Pinpoint the cell where the given text exists, returning its [X, Y] midpoint coordinate. 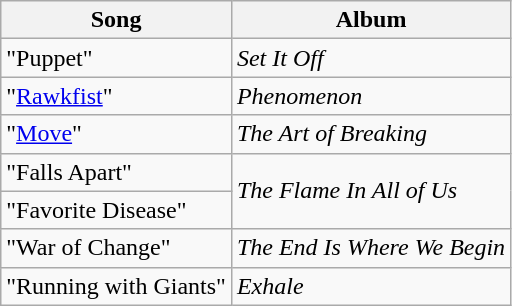
Song [116, 20]
"Favorite Disease" [116, 210]
"War of Change" [116, 248]
"Rawkfist" [116, 96]
The Art of Breaking [370, 134]
The End Is Where We Begin [370, 248]
"Puppet" [116, 58]
Set It Off [370, 58]
The Flame In All of Us [370, 191]
Album [370, 20]
Exhale [370, 286]
Phenomenon [370, 96]
"Running with Giants" [116, 286]
"Falls Apart" [116, 172]
"Move" [116, 134]
